Provide the [x, y] coordinate of the cell's center where the given text is located.  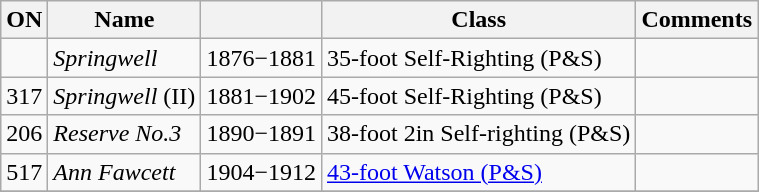
317 [24, 96]
Springwell (II) [124, 96]
43-foot Watson (P&S) [478, 172]
35-foot Self-Righting (P&S) [478, 58]
1904−1912 [262, 172]
45-foot Self-Righting (P&S) [478, 96]
Springwell [124, 58]
38-foot 2in Self-righting (P&S) [478, 134]
517 [24, 172]
Comments [697, 20]
Name [124, 20]
Class [478, 20]
Reserve No.3 [124, 134]
206 [24, 134]
1890−1891 [262, 134]
ON [24, 20]
1881−1902 [262, 96]
1876−1881 [262, 58]
Ann Fawcett [124, 172]
